Pinpoint the cell where the given text exists, returning its (x, y) midpoint coordinate. 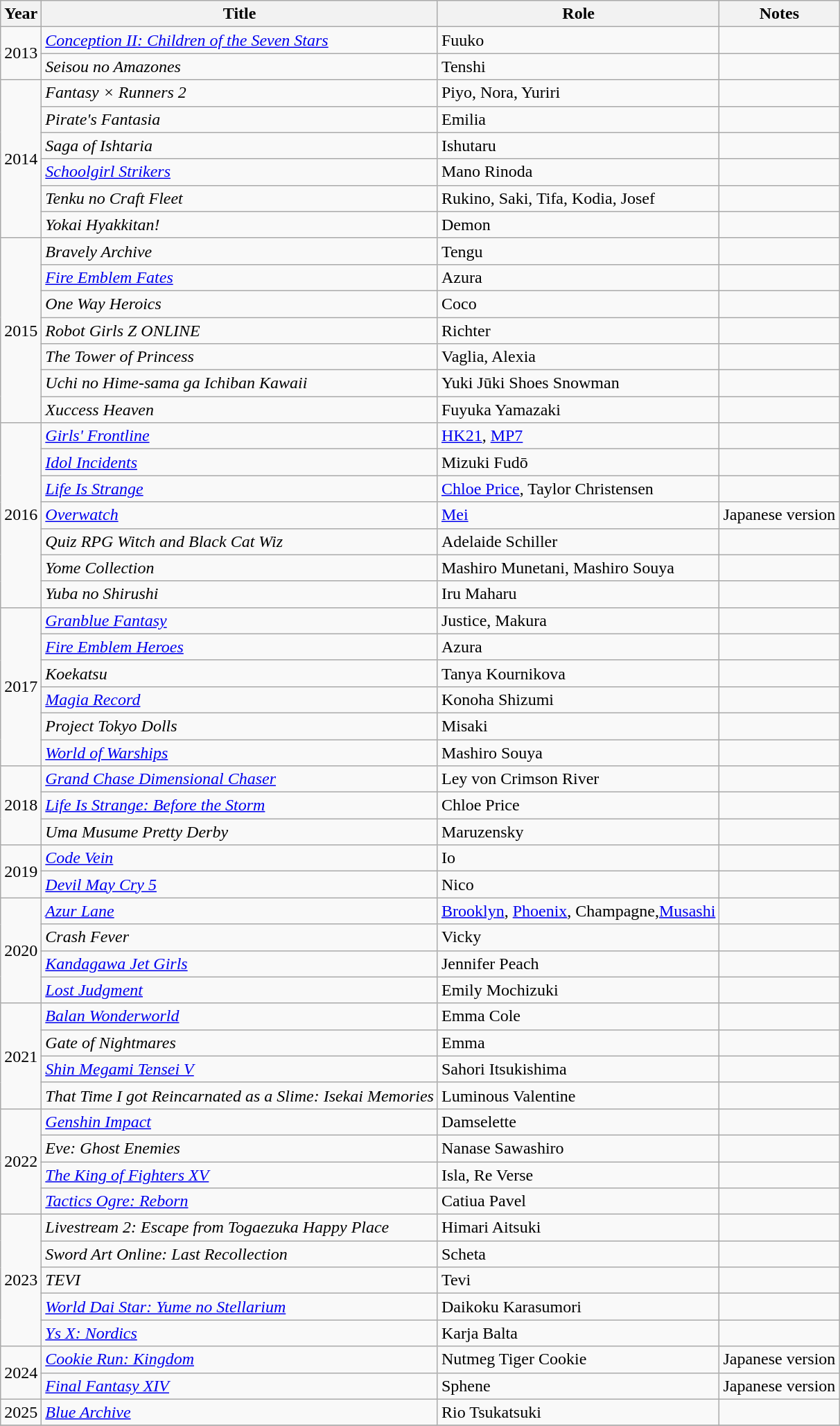
Crash Fever (240, 937)
Livestream 2: Escape from Togaezuka Happy Place (240, 1228)
Saga of Ishtaria (240, 146)
Yuki Jūki Shoes Snowman (578, 383)
Karja Balta (578, 1333)
Tactics Ogre: Reborn (240, 1201)
Konoha Shizumi (578, 699)
Mizuki Fudō (578, 462)
Vicky (578, 937)
Granblue Fantasy (240, 620)
Life Is Strange (240, 489)
Schoolgirl Strikers (240, 172)
Coco (578, 304)
2013 (21, 53)
Nico (578, 885)
Sphene (578, 1386)
Adelaide Schiller (578, 541)
Pirate's Fantasia (240, 119)
2019 (21, 871)
Vaglia, Alexia (578, 357)
Bravely Archive (240, 251)
Emma (578, 1043)
Year (21, 14)
Sword Art Online: Last Recollection (240, 1254)
2022 (21, 1161)
World of Warships (240, 752)
Emma Cole (578, 1016)
Tevi (578, 1280)
That Time I got Reincarnated as a Slime: Isekai Memories (240, 1095)
TEVI (240, 1280)
The King of Fighters XV (240, 1175)
Scheta (578, 1254)
Eve: Ghost Enemies (240, 1148)
Koekatsu (240, 673)
Balan Wonderworld (240, 1016)
Isla, Re Verse (578, 1175)
Io (578, 858)
Devil May Cry 5 (240, 885)
Yokai Hyakkitan! (240, 225)
Iru Maharu (578, 594)
World Dai Star: Yume no Stellarium (240, 1307)
Ishutaru (578, 146)
Rio Tsukatsuki (578, 1412)
2020 (21, 950)
Shin Megami Tensei V (240, 1069)
Richter (578, 331)
2015 (21, 330)
Mashiro Munetani, Mashiro Souya (578, 568)
Fantasy × Runners 2 (240, 93)
Fuuko (578, 40)
2025 (21, 1412)
2023 (21, 1280)
Magia Record (240, 699)
Idol Incidents (240, 462)
2021 (21, 1056)
Damselette (578, 1122)
2014 (21, 159)
Tanya Kournikova (578, 673)
Fire Emblem Fates (240, 277)
Tenku no Craft Fleet (240, 198)
Azur Lane (240, 911)
Genshin Impact (240, 1122)
Kandagawa Jet Girls (240, 964)
Daikoku Karasumori (578, 1307)
Uma Musume Pretty Derby (240, 832)
2018 (21, 806)
2016 (21, 515)
Conception II: Children of the Seven Stars (240, 40)
Gate of Nightmares (240, 1043)
Yome Collection (240, 568)
2024 (21, 1373)
Cookie Run: Kingdom (240, 1359)
Role (578, 14)
Code Vein (240, 858)
Blue Archive (240, 1412)
Emilia (578, 119)
Mashiro Souya (578, 752)
Project Tokyo Dolls (240, 726)
Maruzensky (578, 832)
Life Is Strange: Before the Storm (240, 806)
Lost Judgment (240, 990)
Catiua Pavel (578, 1201)
Final Fantasy XIV (240, 1386)
Justice, Makura (578, 620)
Chloe Price, Taylor Christensen (578, 489)
2017 (21, 686)
Tengu (578, 251)
Piyo, Nora, Yuriri (578, 93)
Brooklyn, Phoenix, Champagne,Musashi (578, 911)
Sahori Itsukishima (578, 1069)
Nutmeg Tiger Cookie (578, 1359)
Demon (578, 225)
Fire Emblem Heroes (240, 647)
One Way Heroics (240, 304)
Quiz RPG Witch and Black Cat Wiz (240, 541)
Chloe Price (578, 806)
Uchi no Hime-sama ga Ichiban Kawaii (240, 383)
Tenshi (578, 67)
Grand Chase Dimensional Chaser (240, 779)
Fuyuka Yamazaki (578, 410)
Overwatch (240, 515)
Ys X: Nordics (240, 1333)
Xuccess Heaven (240, 410)
Emily Mochizuki (578, 990)
Title (240, 14)
Seisou no Amazones (240, 67)
Luminous Valentine (578, 1095)
Rukino, Saki, Tifa, Kodia, Josef (578, 198)
Notes (779, 14)
Jennifer Peach (578, 964)
Nanase Sawashiro (578, 1148)
Ley von Crimson River (578, 779)
The Tower of Princess (240, 357)
Girls' Frontline (240, 436)
Mano Rinoda (578, 172)
Robot Girls Z ONLINE (240, 331)
Mei (578, 515)
HK21, MP7 (578, 436)
Misaki (578, 726)
Himari Aitsuki (578, 1228)
Yuba no Shirushi (240, 594)
